Return the (x, y) coordinate for the center point of the cell that contains the specified text.  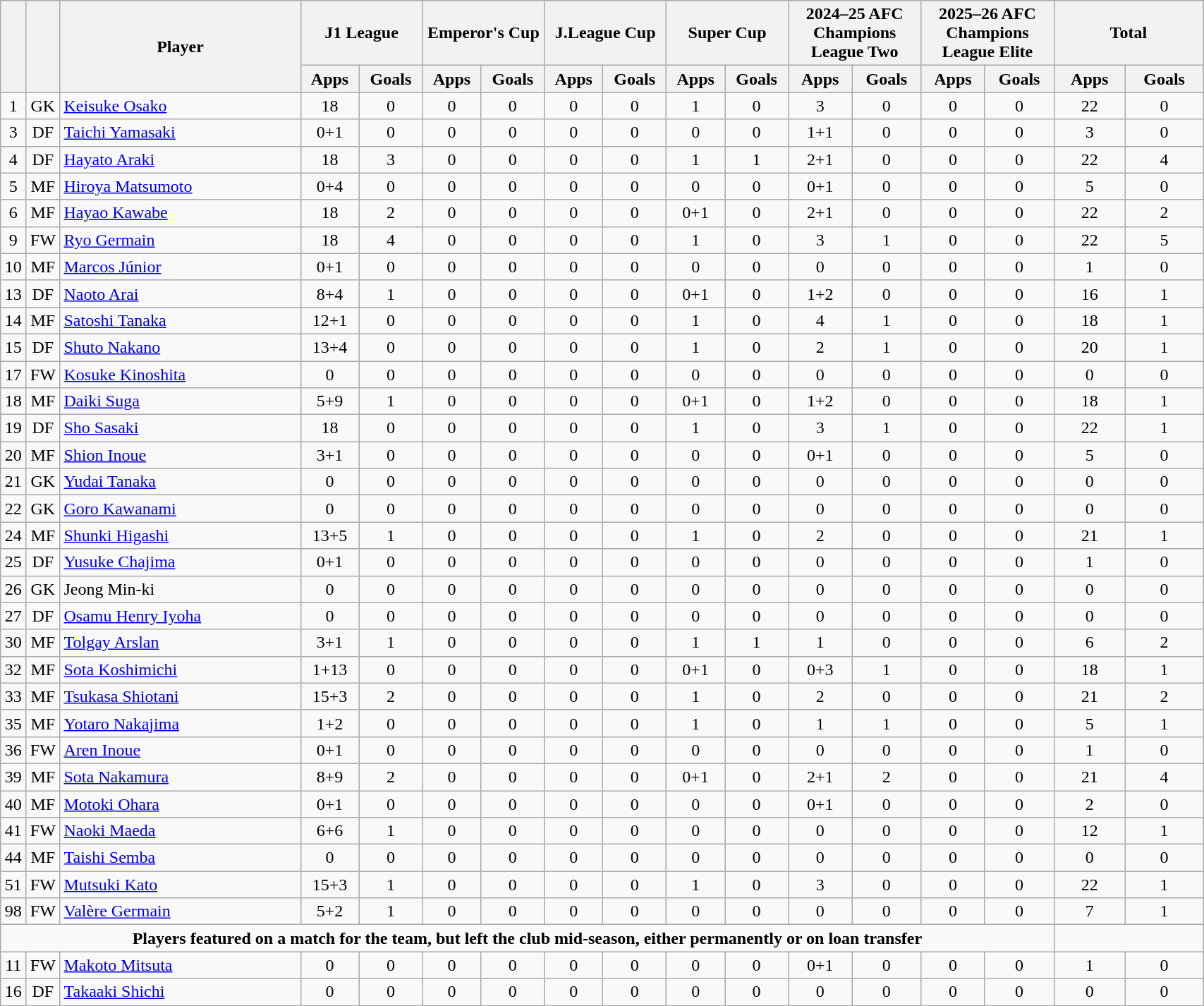
Hiroya Matsumoto (181, 186)
44 (13, 858)
17 (13, 375)
Sho Sasaki (181, 428)
13 (13, 293)
0+3 (820, 669)
Emperor's Cup (484, 33)
J1 League (361, 33)
13+5 (330, 535)
12+1 (330, 320)
6+6 (330, 831)
32 (13, 669)
2025–26 AFC Champions League Elite (987, 33)
Naoki Maeda (181, 831)
Satoshi Tanaka (181, 320)
Shion Inoue (181, 455)
15 (13, 347)
Players featured on a match for the team, but left the club mid-season, either permanently or on loan transfer (528, 938)
8+4 (330, 293)
9 (13, 240)
5+2 (330, 911)
25 (13, 562)
19 (13, 428)
Yotaro Nakajima (181, 723)
Total (1129, 33)
Takaaki Shichi (181, 992)
11 (13, 965)
Yudai Tanaka (181, 482)
Makoto Mitsuta (181, 965)
Ryo Germain (181, 240)
Goro Kawanami (181, 509)
Shuto Nakano (181, 347)
36 (13, 750)
40 (13, 804)
30 (13, 643)
39 (13, 777)
14 (13, 320)
7 (1089, 911)
Naoto Arai (181, 293)
8+9 (330, 777)
2024–25 AFC Champions League Two (855, 33)
1+1 (820, 133)
5+9 (330, 401)
Motoki Ohara (181, 804)
Player (181, 47)
12 (1089, 831)
Sota Nakamura (181, 777)
Tsukasa Shiotani (181, 696)
27 (13, 616)
Sota Koshimichi (181, 669)
Mutsuki Kato (181, 885)
35 (13, 723)
51 (13, 885)
Taishi Semba (181, 858)
Keisuke Osako (181, 106)
98 (13, 911)
Super Cup (728, 33)
41 (13, 831)
Aren Inoue (181, 750)
Yusuke Chajima (181, 562)
Valère Germain (181, 911)
Marcos Júnior (181, 267)
Osamu Henry Iyoha (181, 616)
Jeong Min-ki (181, 589)
Shunki Higashi (181, 535)
Tolgay Arslan (181, 643)
J.League Cup (605, 33)
26 (13, 589)
10 (13, 267)
33 (13, 696)
Daiki Suga (181, 401)
Kosuke Kinoshita (181, 375)
13+4 (330, 347)
0+4 (330, 186)
1+13 (330, 669)
Taichi Yamasaki (181, 133)
Hayato Araki (181, 159)
Hayao Kawabe (181, 213)
24 (13, 535)
